Provide the (x, y) coordinate of the cell's center where the given text is located.  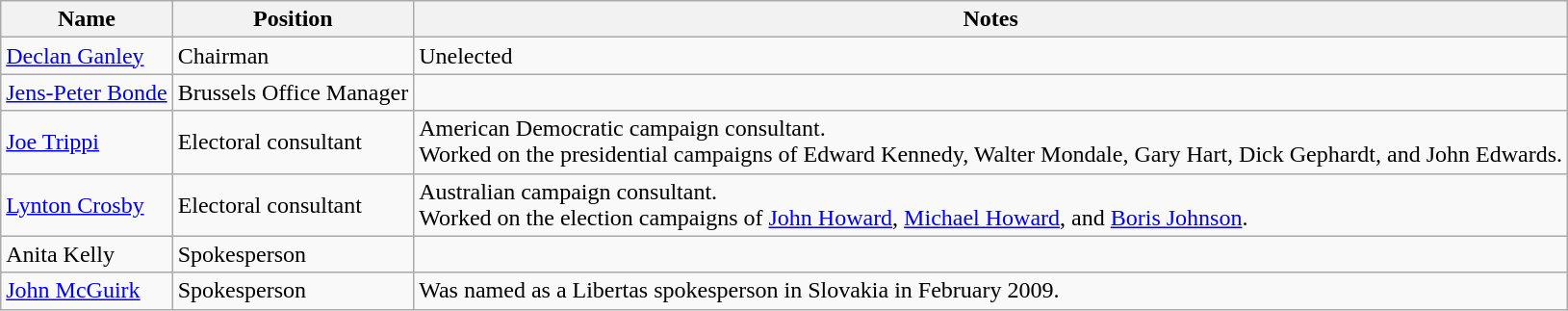
Position (293, 19)
Was named as a Libertas spokesperson in Slovakia in February 2009. (991, 291)
Notes (991, 19)
Australian campaign consultant. Worked on the election campaigns of John Howard, Michael Howard, and Boris Johnson. (991, 204)
Brussels Office Manager (293, 92)
Anita Kelly (87, 254)
Declan Ganley (87, 56)
Unelected (991, 56)
Chairman (293, 56)
Lynton Crosby (87, 204)
Name (87, 19)
Jens-Peter Bonde (87, 92)
Joe Trippi (87, 143)
John McGuirk (87, 291)
